Pinpoint the cell where the given text exists, returning its [X, Y] midpoint coordinate. 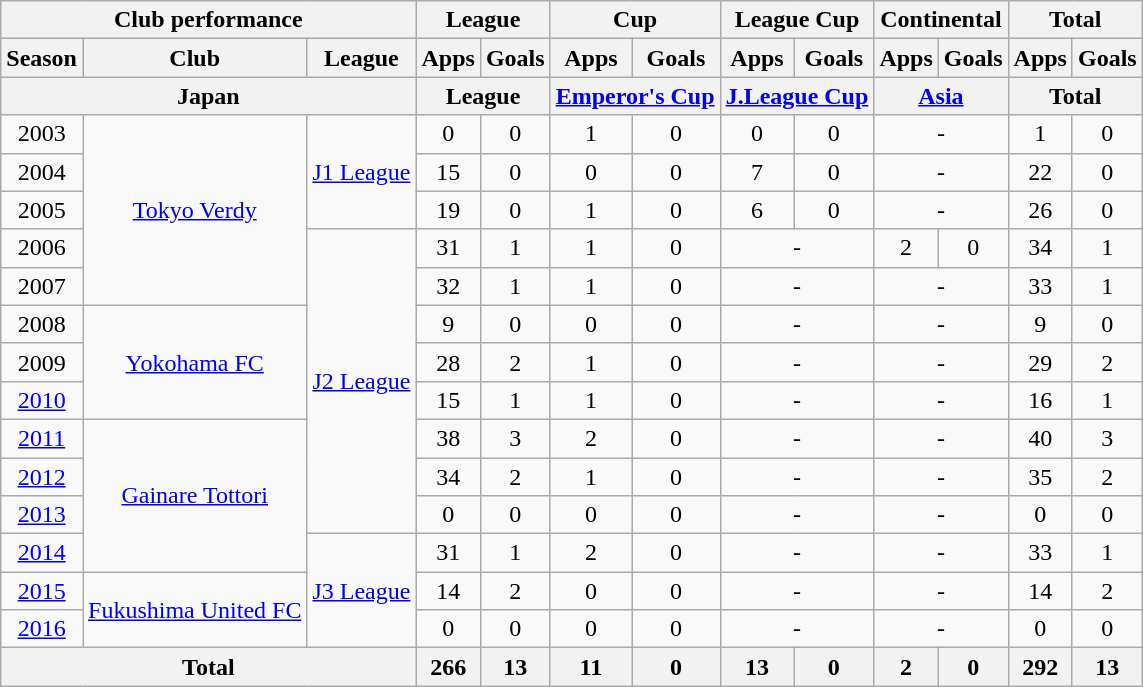
2006 [42, 248]
40 [1040, 438]
Cup [635, 20]
J1 League [362, 172]
292 [1040, 667]
19 [448, 210]
2011 [42, 438]
Emperor's Cup [635, 96]
16 [1040, 400]
2004 [42, 172]
Club [194, 58]
J3 League [362, 591]
Club performance [208, 20]
Continental [941, 20]
22 [1040, 172]
2014 [42, 553]
2012 [42, 477]
2008 [42, 324]
2010 [42, 400]
38 [448, 438]
Gainare Tottori [194, 495]
J.League Cup [797, 96]
6 [757, 210]
2016 [42, 629]
2003 [42, 134]
League Cup [797, 20]
35 [1040, 477]
Yokohama FC [194, 362]
2013 [42, 515]
2015 [42, 591]
J2 League [362, 381]
11 [591, 667]
Fukushima United FC [194, 610]
28 [448, 362]
Japan [208, 96]
29 [1040, 362]
Tokyo Verdy [194, 210]
2009 [42, 362]
Asia [941, 96]
Season [42, 58]
266 [448, 667]
32 [448, 286]
7 [757, 172]
2005 [42, 210]
2007 [42, 286]
26 [1040, 210]
